Pinpoint the cell where the given text exists, returning its (x, y) midpoint coordinate. 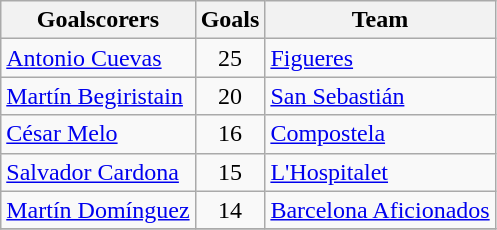
Martín Domínguez (98, 210)
Team (380, 20)
Martín Begiristain (98, 96)
16 (230, 134)
20 (230, 96)
Antonio Cuevas (98, 58)
Barcelona Aficionados (380, 210)
15 (230, 172)
14 (230, 210)
Goals (230, 20)
Compostela (380, 134)
25 (230, 58)
Goalscorers (98, 20)
Figueres (380, 58)
Salvador Cardona (98, 172)
San Sebastián (380, 96)
L'Hospitalet (380, 172)
César Melo (98, 134)
